Find where the given text appears and provide that cell's center as [X, Y] coordinate. 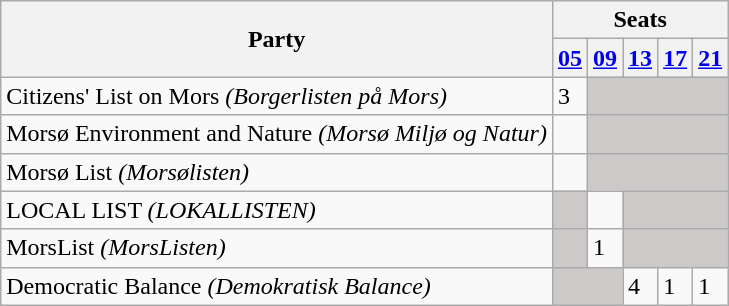
Morsø List (Morsølisten) [277, 172]
4 [640, 286]
Democratic Balance (Demokratisk Balance) [277, 286]
LOCAL LIST (LOKALLISTEN) [277, 210]
Seats [640, 20]
Citizens' List on Mors (Borgerlisten på Mors) [277, 96]
Morsø Environment and Nature (Morsø Miljø og Natur) [277, 134]
09 [604, 58]
17 [676, 58]
21 [710, 58]
05 [570, 58]
13 [640, 58]
Party [277, 39]
3 [570, 96]
MorsList (MorsListen) [277, 248]
